Identify which cell holds the provided text, then report its (x, y) central coordinate. 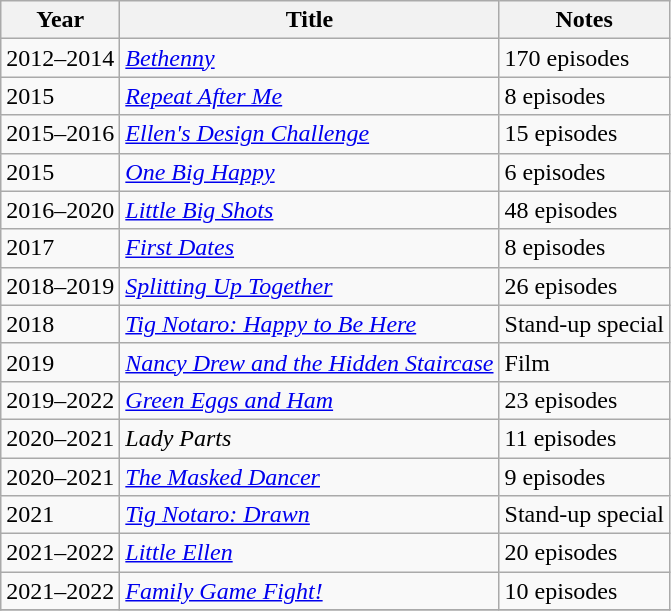
Film (584, 362)
Title (310, 20)
2021 (60, 515)
Little Big Shots (310, 210)
23 episodes (584, 400)
Year (60, 20)
2018 (60, 324)
Green Eggs and Ham (310, 400)
One Big Happy (310, 172)
26 episodes (584, 286)
The Masked Dancer (310, 477)
First Dates (310, 248)
Tig Notaro: Happy to Be Here (310, 324)
2017 (60, 248)
15 episodes (584, 134)
11 episodes (584, 438)
Bethenny (310, 58)
48 episodes (584, 210)
2018–2019 (60, 286)
Little Ellen (310, 553)
Lady Parts (310, 438)
Repeat After Me (310, 96)
2019–2022 (60, 400)
Tig Notaro: Drawn (310, 515)
2012–2014 (60, 58)
9 episodes (584, 477)
170 episodes (584, 58)
Nancy Drew and the Hidden Staircase (310, 362)
2019 (60, 362)
Ellen's Design Challenge (310, 134)
6 episodes (584, 172)
2015–2016 (60, 134)
20 episodes (584, 553)
Notes (584, 20)
Splitting Up Together (310, 286)
Family Game Fight! (310, 591)
2016–2020 (60, 210)
10 episodes (584, 591)
